Pinpoint the cell where the given text exists, returning its (x, y) midpoint coordinate. 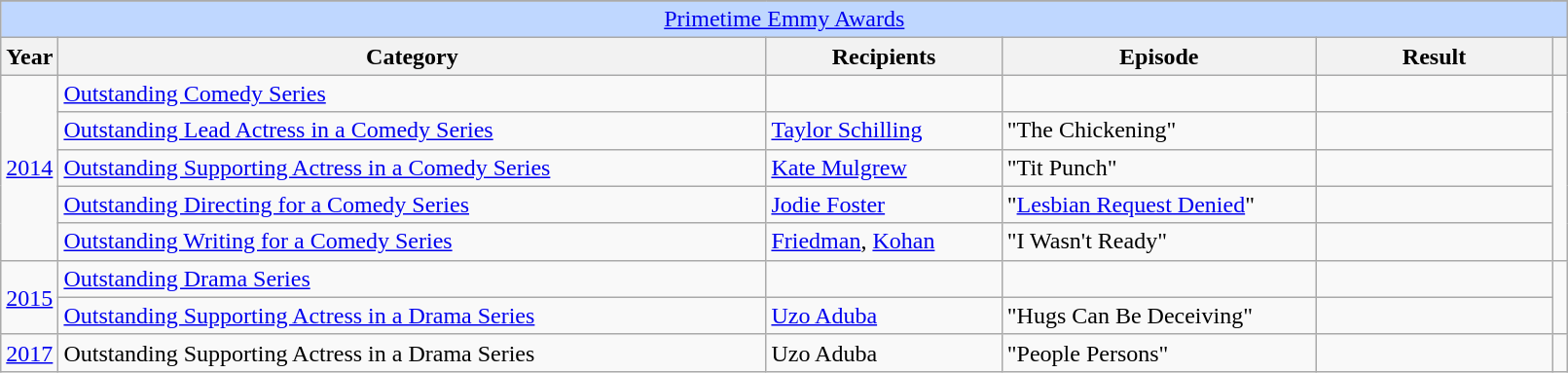
Episode (1158, 56)
2017 (29, 353)
Primetime Emmy Awards (784, 19)
Friedman, Kohan (884, 242)
Outstanding Drama Series (413, 279)
2015 (29, 297)
Recipients (884, 56)
Category (413, 56)
2014 (29, 168)
Year (29, 56)
"I Wasn't Ready" (1158, 242)
"People Persons" (1158, 353)
Outstanding Lead Actress in a Comedy Series (413, 131)
Outstanding Supporting Actress in a Comedy Series (413, 168)
Outstanding Directing for a Comedy Series (413, 205)
Outstanding Comedy Series (413, 93)
Outstanding Writing for a Comedy Series (413, 242)
"Tit Punch" (1158, 168)
Kate Mulgrew (884, 168)
Taylor Schilling (884, 131)
"The Chickening" (1158, 131)
"Hugs Can Be Deceiving" (1158, 316)
Jodie Foster (884, 205)
"Lesbian Request Denied" (1158, 205)
Result (1434, 56)
